Pinpoint the cell where the given text exists, returning its (x, y) midpoint coordinate. 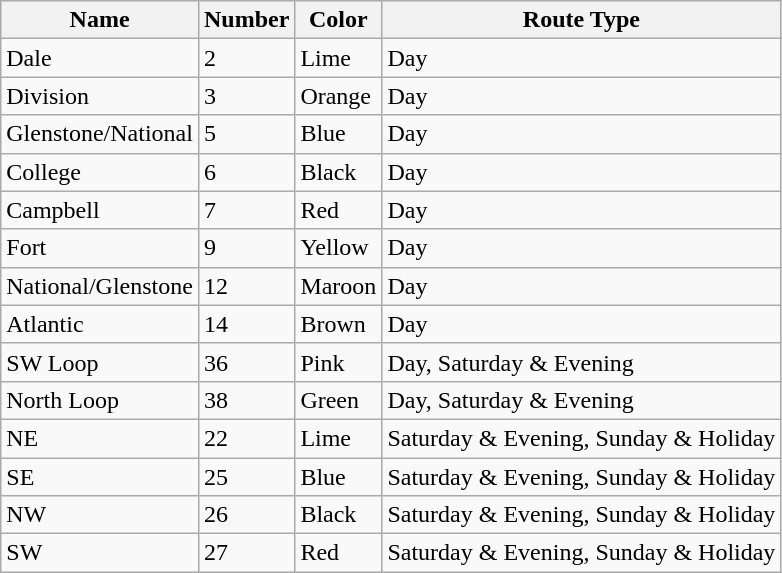
22 (246, 438)
SE (100, 477)
38 (246, 400)
25 (246, 477)
14 (246, 324)
SW Loop (100, 362)
Name (100, 20)
9 (246, 248)
7 (246, 210)
26 (246, 515)
Orange (338, 96)
12 (246, 286)
Yellow (338, 248)
Glenstone/National (100, 134)
Pink (338, 362)
NW (100, 515)
6 (246, 172)
3 (246, 96)
5 (246, 134)
NE (100, 438)
Dale (100, 58)
Color (338, 20)
SW (100, 553)
College (100, 172)
2 (246, 58)
Campbell (100, 210)
36 (246, 362)
National/Glenstone (100, 286)
Route Type (582, 20)
Brown (338, 324)
Green (338, 400)
Maroon (338, 286)
Fort (100, 248)
North Loop (100, 400)
Number (246, 20)
Division (100, 96)
27 (246, 553)
Atlantic (100, 324)
